Locate the cell with the specified text and output its (X, Y) center coordinate. 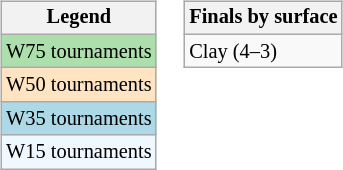
W35 tournaments (78, 119)
Legend (78, 18)
Clay (4–3) (263, 51)
W75 tournaments (78, 51)
W50 tournaments (78, 85)
Finals by surface (263, 18)
W15 tournaments (78, 152)
